Detect which cell encompasses the target text, then output its [x, y] center coordinate. 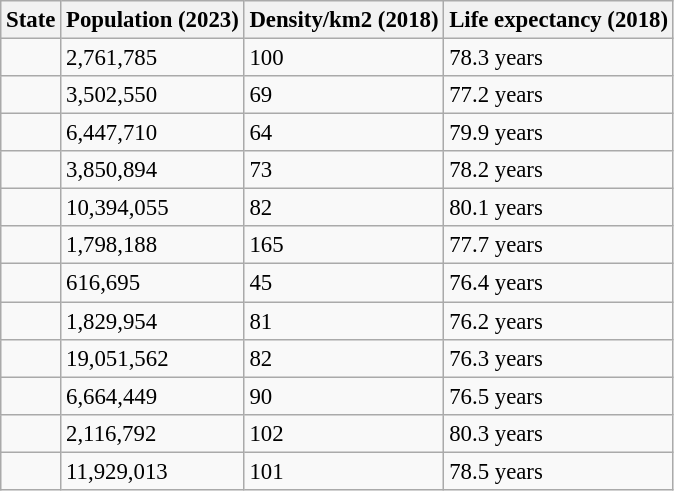
76.3 years [559, 358]
90 [344, 396]
6,664,449 [152, 396]
2,116,792 [152, 433]
76.2 years [559, 321]
81 [344, 321]
11,929,013 [152, 471]
76.4 years [559, 283]
Population (2023) [152, 20]
77.2 years [559, 95]
78.3 years [559, 58]
1,798,188 [152, 245]
69 [344, 95]
100 [344, 58]
79.9 years [559, 133]
102 [344, 433]
78.5 years [559, 471]
616,695 [152, 283]
2,761,785 [152, 58]
78.2 years [559, 170]
73 [344, 170]
101 [344, 471]
19,051,562 [152, 358]
Life expectancy (2018) [559, 20]
3,502,550 [152, 95]
10,394,055 [152, 208]
76.5 years [559, 396]
6,447,710 [152, 133]
77.7 years [559, 245]
45 [344, 283]
1,829,954 [152, 321]
80.3 years [559, 433]
165 [344, 245]
3,850,894 [152, 170]
State [31, 20]
Density/km2 (2018) [344, 20]
80.1 years [559, 208]
64 [344, 133]
